Search for the cell housing the specified text and yield its [X, Y] center coordinate. 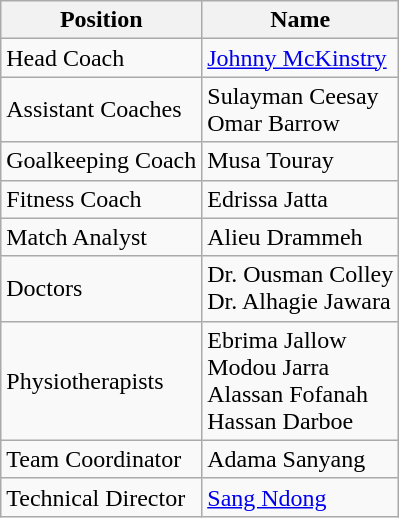
Doctors [102, 288]
Head Coach [102, 58]
Match Analyst [102, 237]
Technical Director [102, 497]
Fitness Coach [102, 199]
Alieu Drammeh [300, 237]
Position [102, 20]
Assistant Coaches [102, 110]
Sulayman Ceesay Omar Barrow [300, 110]
Edrissa Jatta [300, 199]
Name [300, 20]
Adama Sanyang [300, 459]
Sang Ndong [300, 497]
Team Coordinator [102, 459]
Ebrima Jallow Modou Jarra Alassan Fofanah Hassan Darboe [300, 380]
Musa Touray [300, 161]
Goalkeeping Coach [102, 161]
Dr. Ousman Colley Dr. Alhagie Jawara [300, 288]
Johnny McKinstry [300, 58]
Physiotherapists [102, 380]
